Return the [X, Y] coordinate for the center point of the cell that contains the specified text.  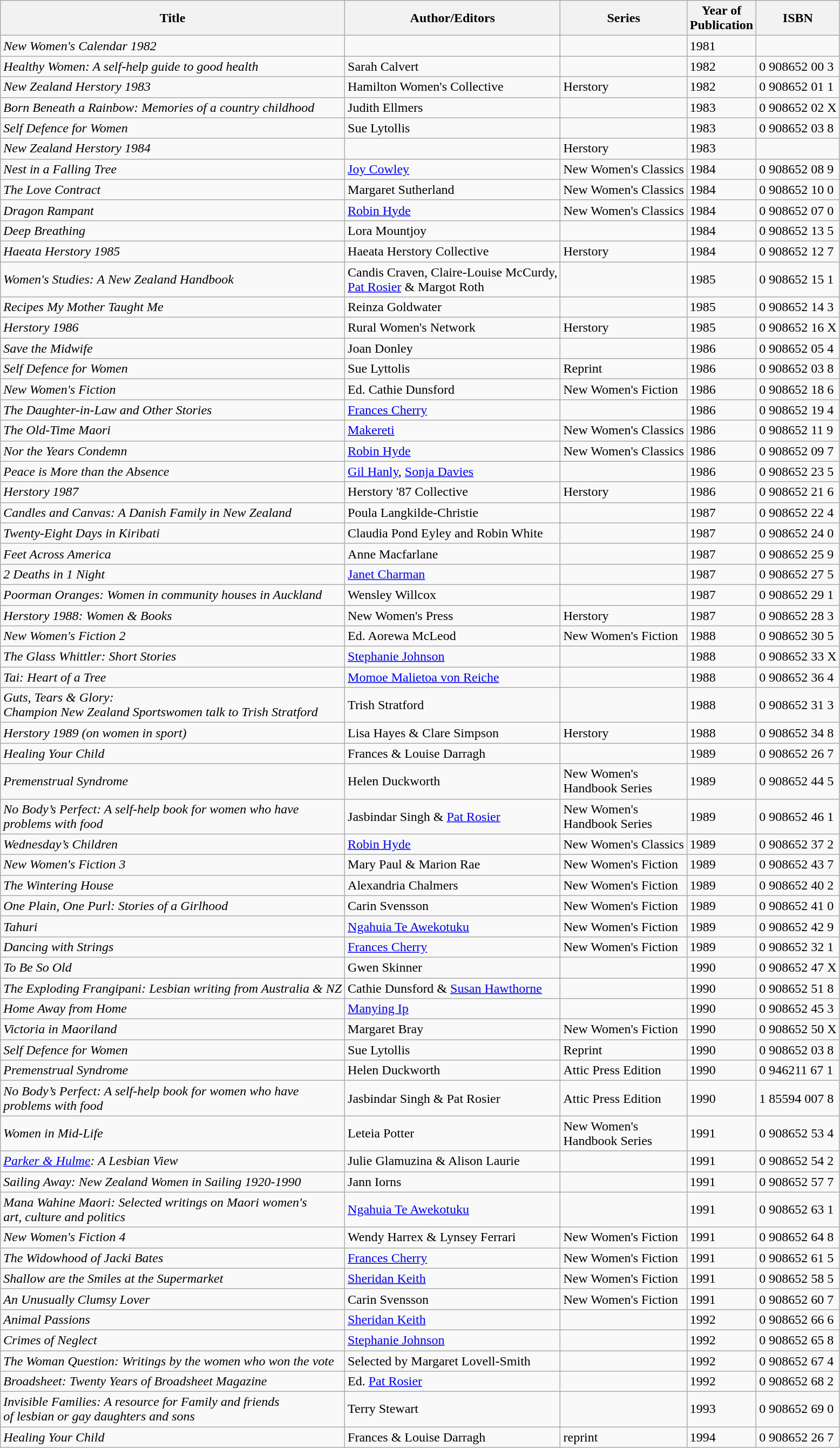
Joy Cowley [452, 169]
0 908652 51 8 [798, 988]
Poula Langkilde-Christie [452, 513]
0 908652 64 8 [798, 1237]
0 908652 66 6 [798, 1319]
Dragon Rampant [173, 210]
The Daughter-in-Law and Other Stories [173, 410]
Judith Ellmers [452, 107]
Peace is More than the Absence [173, 472]
Julie Glamuzina & Alison Laurie [452, 1161]
Herstory '87 Collective [452, 492]
Claudia Pond Eyley and Robin White [452, 533]
Animal Passions [173, 1319]
0 908652 54 2 [798, 1161]
0 908652 60 7 [798, 1299]
Victoria in Maoriland [173, 1029]
0 908652 10 0 [798, 190]
Makereti [452, 430]
Anne Macfarlane [452, 554]
Feet Across America [173, 554]
0 908652 16 X [798, 328]
0 908652 50 X [798, 1029]
0 908652 09 7 [798, 451]
0 908652 22 4 [798, 513]
Herstory 1988: Women & Books [173, 615]
0 908652 05 4 [798, 348]
0 908652 31 3 [798, 705]
0 908652 42 9 [798, 926]
0 908652 25 9 [798, 554]
0 908652 00 3 [798, 66]
Gil Hanly, Sonja Davies [452, 472]
Wendy Harrex & Lynsey Ferrari [452, 1237]
Broadsheet: Twenty Years of Broadsheet Magazine [173, 1382]
1981 [721, 46]
New Women's Fiction 2 [173, 636]
Wensley Willcox [452, 595]
Haeata Herstory Collective [452, 251]
New Zealand Herstory 1984 [173, 149]
0 908652 44 5 [798, 781]
0 908652 53 4 [798, 1133]
The Old-Time Maori [173, 430]
0 908652 19 4 [798, 410]
0 908652 12 7 [798, 251]
Sailing Away: New Zealand Women in Sailing 1920-1990 [173, 1182]
Author/Editors [452, 18]
reprint [624, 1437]
The Love Contract [173, 190]
Invisible Families: A resource for Family and friendsof lesbian or gay daughters and sons [173, 1410]
New Women's Calendar 1982 [173, 46]
The Wintering House [173, 885]
Leteia Potter [452, 1133]
Women's Studies: A New Zealand Handbook [173, 279]
Twenty-Eight Days in Kiribati [173, 533]
Mana Wahine Maori: Selected writings on Maori women'sart, culture and politics [173, 1210]
0 908652 40 2 [798, 885]
Haeata Herstory 1985 [173, 251]
0 908652 29 1 [798, 595]
0 908652 14 3 [798, 307]
0 908652 67 4 [798, 1361]
0 908652 02 X [798, 107]
Women in Mid-Life [173, 1133]
The Exploding Frangipani: Lesbian writing from Australia & NZ [173, 988]
An Unusually Clumsy Lover [173, 1299]
Gwen Skinner [452, 967]
0 908652 57 7 [798, 1182]
Herstory 1989 (on women in sport) [173, 733]
0 908652 15 1 [798, 279]
Year ofPublication [721, 18]
Lisa Hayes & Clare Simpson [452, 733]
Deep Breathing [173, 231]
Reinza Goldwater [452, 307]
Rural Women's Network [452, 328]
0 946211 67 1 [798, 1070]
1 85594 007 8 [798, 1099]
Title [173, 18]
0 908652 69 0 [798, 1410]
Mary Paul & Marion Rae [452, 865]
Shallow are the Smiles at the Supermarket [173, 1278]
Ed. Aorewa McLeod [452, 636]
Candles and Canvas: A Danish Family in New Zealand [173, 513]
0 908652 08 9 [798, 169]
Momoe Malietoa von Reiche [452, 677]
The Widowhood of Jacki Bates [173, 1258]
Nest in a Falling Tree [173, 169]
Joan Donley [452, 348]
Recipes My Mother Taught Me [173, 307]
0 908652 37 2 [798, 844]
Nor the Years Condemn [173, 451]
The Glass Whittler: Short Stories [173, 657]
ISBN [798, 18]
Lora Mountjoy [452, 231]
0 908652 18 6 [798, 389]
Hamilton Women's Collective [452, 87]
Parker & Hulme: A Lesbian View [173, 1161]
Selected by Margaret Lovell-Smith [452, 1361]
0 908652 63 1 [798, 1210]
0 908652 13 5 [798, 231]
0 908652 43 7 [798, 865]
New Zealand Herstory 1983 [173, 87]
Ed. Cathie Dunsford [452, 389]
Sarah Calvert [452, 66]
2 Deaths in 1 Night [173, 574]
Tahuri [173, 926]
Save the Midwife [173, 348]
0 908652 47 X [798, 967]
Sue Lyttolis [452, 369]
Alexandria Chalmers [452, 885]
To Be So Old [173, 967]
0 908652 01 1 [798, 87]
New Women's Fiction 4 [173, 1237]
Herstory 1987 [173, 492]
0 908652 30 5 [798, 636]
Cathie Dunsford & Susan Hawthorne [452, 988]
Margaret Bray [452, 1029]
Herstory 1986 [173, 328]
0 908652 23 5 [798, 472]
The Woman Question: Writings by the women who won the vote [173, 1361]
0 908652 45 3 [798, 1009]
Trish Stratford [452, 705]
0 908652 21 6 [798, 492]
Candis Craven, Claire-Louise McCurdy,Pat Rosier & Margot Roth [452, 279]
Janet Charman [452, 574]
New Women's Press [452, 615]
0 908652 36 4 [798, 677]
Healthy Women: A self-help guide to good health [173, 66]
0 908652 28 3 [798, 615]
Wednesday’s Children [173, 844]
Poorman Oranges: Women in community houses in Auckland [173, 595]
0 908652 27 5 [798, 574]
0 908652 68 2 [798, 1382]
0 908652 24 0 [798, 533]
0 908652 34 8 [798, 733]
One Plain, One Purl: Stories of a Girlhood [173, 906]
Margaret Sutherland [452, 190]
Guts, Tears & Glory:Champion New Zealand Sportswomen talk to Trish Stratford [173, 705]
Jann Iorns [452, 1182]
0 908652 58 5 [798, 1278]
Home Away from Home [173, 1009]
0 908652 32 1 [798, 947]
0 908652 11 9 [798, 430]
0 908652 07 0 [798, 210]
Ed. Pat Rosier [452, 1382]
Manying Ip [452, 1009]
0 908652 46 1 [798, 817]
Crimes of Neglect [173, 1340]
1994 [721, 1437]
Dancing with Strings [173, 947]
Terry Stewart [452, 1410]
1993 [721, 1410]
Born Beneath a Rainbow: Memories of a country childhood [173, 107]
Series [624, 18]
0 908652 61 5 [798, 1258]
New Women's Fiction 3 [173, 865]
0 908652 65 8 [798, 1340]
Tai: Heart of a Tree [173, 677]
0 908652 41 0 [798, 906]
0 908652 33 X [798, 657]
